Provide the [X, Y] coordinate of the cell's center where the given text is located.  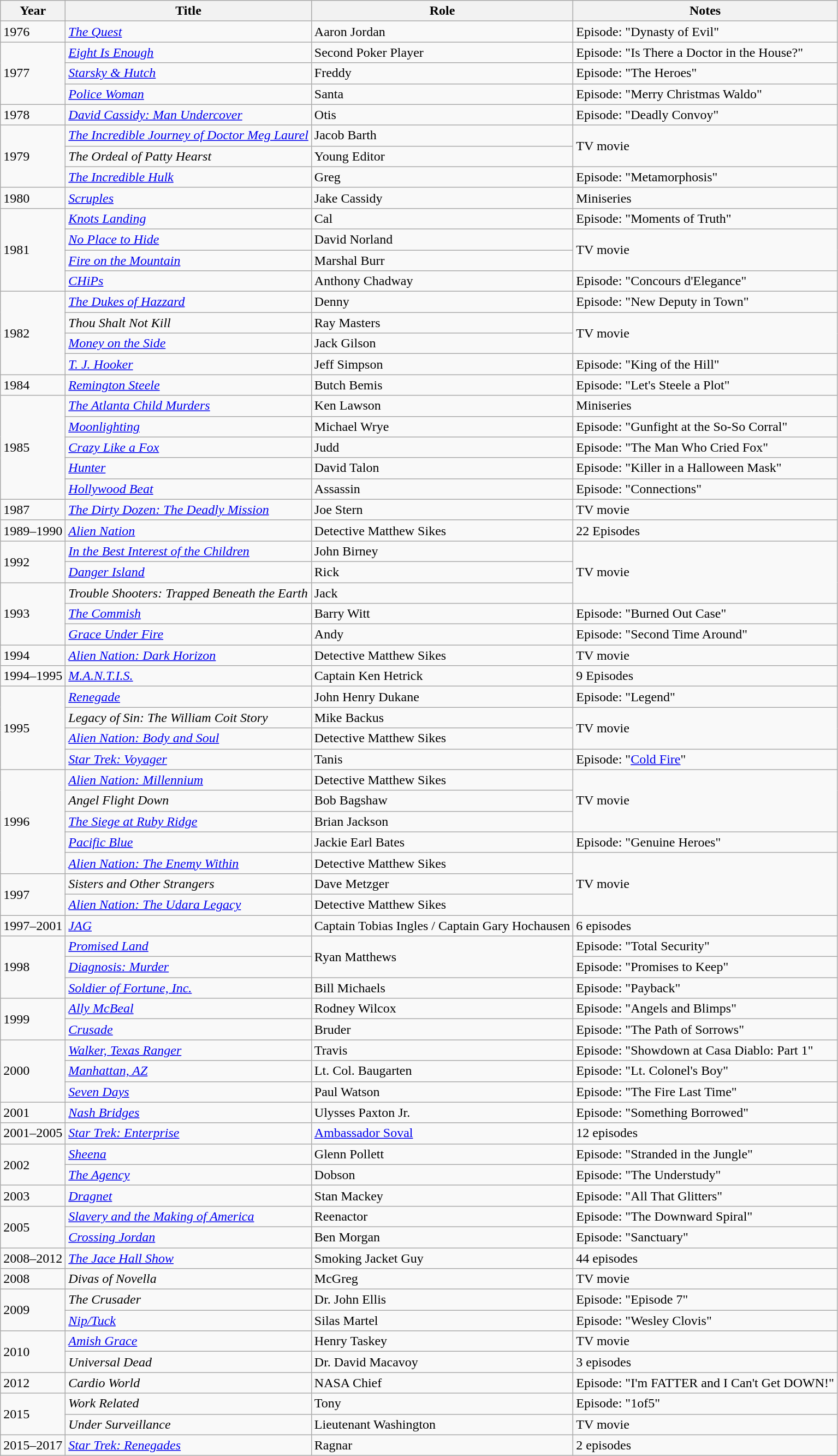
Reenactor [442, 1216]
44 episodes [705, 1258]
Dobson [442, 1175]
The Dukes of Hazzard [189, 302]
Ray Masters [442, 323]
Moonlighting [189, 427]
1985 [33, 447]
Sisters and Other Strangers [189, 884]
Year [33, 11]
Episode: "I'm FATTER and I Can't Get DOWN!" [705, 1383]
Ryan Matthews [442, 957]
Alien Nation: Millennium [189, 780]
Nash Bridges [189, 1112]
Amish Grace [189, 1341]
Episode: "The Understudy" [705, 1175]
Episode: "1of5" [705, 1404]
Episode: "The Man Who Cried Fox" [705, 447]
Jeff Simpson [442, 364]
2003 [33, 1195]
NASA Chief [442, 1383]
Ken Lawson [442, 406]
Star Trek: Enterprise [189, 1133]
Episode: "Gunfight at the So-So Corral" [705, 427]
2009 [33, 1310]
In the Best Interest of the Children [189, 551]
Slavery and the Making of America [189, 1216]
Renegade [189, 697]
Young Editor [442, 156]
1984 [33, 385]
2012 [33, 1383]
The Atlanta Child Murders [189, 406]
Episode: "Showdown at Casa Diablo: Part 1" [705, 1050]
Remington Steele [189, 385]
Jake Cassidy [442, 198]
2005 [33, 1227]
9 Episodes [705, 676]
JAG [189, 926]
Scruples [189, 198]
Second Poker Player [442, 52]
2008 [33, 1279]
1999 [33, 1019]
Alien Nation: The Udara Legacy [189, 904]
Dr. John Ellis [442, 1300]
The Crusader [189, 1300]
David Cassidy: Man Undercover [189, 115]
1997–2001 [33, 926]
Promised Land [189, 946]
Work Related [189, 1404]
Andy [442, 635]
David Norland [442, 239]
1976 [33, 32]
Episode: "Payback" [705, 988]
Danger Island [189, 572]
1978 [33, 115]
The Siege at Ruby Ridge [189, 821]
1992 [33, 561]
Eight Is Enough [189, 52]
Episode: "Is There a Doctor in the House?" [705, 52]
Episode: "Lt. Colonel's Boy" [705, 1071]
1979 [33, 156]
Episode: "Connections" [705, 489]
Assassin [442, 489]
Alien Nation: Dark Horizon [189, 655]
Santa [442, 94]
Knots Landing [189, 218]
1994–1995 [33, 676]
1980 [33, 198]
Tanis [442, 759]
Episode: "Promises to Keep" [705, 967]
Brian Jackson [442, 821]
M.A.N.T.I.S. [189, 676]
Title [189, 11]
Role [442, 11]
Hollywood Beat [189, 489]
Angel Flight Down [189, 801]
Divas of Novella [189, 1279]
Butch Bemis [442, 385]
Bob Bagshaw [442, 801]
Alien Nation: The Enemy Within [189, 863]
No Place to Hide [189, 239]
Ragnar [442, 1445]
Episode: "Wesley Clovis" [705, 1321]
Grace Under Fire [189, 635]
John Henry Dukane [442, 697]
Episode: "Deadly Convoy" [705, 115]
Bruder [442, 1029]
Bill Michaels [442, 988]
Ben Morgan [442, 1237]
2015 [33, 1414]
McGreg [442, 1279]
Under Surveillance [189, 1424]
22 Episodes [705, 530]
Lieutenant Washington [442, 1424]
2010 [33, 1352]
2 episodes [705, 1445]
Joe Stern [442, 510]
Jackie Earl Bates [442, 842]
Cardio World [189, 1383]
Episode: "The Downward Spiral" [705, 1216]
Pacific Blue [189, 842]
2001–2005 [33, 1133]
Michael Wrye [442, 427]
1989–1990 [33, 530]
Episode: "Cold Fire" [705, 759]
Marshal Burr [442, 261]
Episode: "Legend" [705, 697]
Rodney Wilcox [442, 1009]
Dragnet [189, 1195]
Episode: "Stranded in the Jungle" [705, 1154]
Fire on the Mountain [189, 261]
1993 [33, 613]
The Dirty Dozen: The Deadly Mission [189, 510]
The Commish [189, 614]
Barry Witt [442, 614]
The Ordeal of Patty Hearst [189, 156]
Captain Ken Hetrick [442, 676]
2002 [33, 1164]
Money on the Side [189, 344]
Episode: "The Path of Sorrows" [705, 1029]
Crossing Jordan [189, 1237]
Smoking Jacket Guy [442, 1258]
1998 [33, 967]
Aaron Jordan [442, 32]
Hunter [189, 468]
Walker, Texas Ranger [189, 1050]
Episode: "Episode 7" [705, 1300]
12 episodes [705, 1133]
Episode: "The Heroes" [705, 73]
Glenn Pollett [442, 1154]
Jack [442, 593]
Captain Tobias Ingles / Captain Gary Hochausen [442, 926]
Nip/Tuck [189, 1321]
Universal Dead [189, 1362]
Episode: "Sanctuary" [705, 1237]
Sheena [189, 1154]
Trouble Shooters: Trapped Beneath the Earth [189, 593]
Episode: "Moments of Truth" [705, 218]
Ulysses Paxton Jr. [442, 1112]
1997 [33, 894]
Greg [442, 177]
The Quest [189, 32]
Ambassador Soval [442, 1133]
Episode: "Let's Steele a Plot" [705, 385]
Tony [442, 1404]
2015–2017 [33, 1445]
Episode: "Metamorphosis" [705, 177]
The Incredible Hulk [189, 177]
Diagnosis: Murder [189, 967]
Paul Watson [442, 1092]
Crazy Like a Fox [189, 447]
Episode: "Concours d'Elegance" [705, 281]
Judd [442, 447]
Cal [442, 218]
Episode: "Burned Out Case" [705, 614]
Dr. David Macavoy [442, 1362]
Lt. Col. Baugarten [442, 1071]
Episode: "New Deputy in Town" [705, 302]
Silas Martel [442, 1321]
Rick [442, 572]
2008–2012 [33, 1258]
Freddy [442, 73]
Otis [442, 115]
Ally McBeal [189, 1009]
Notes [705, 11]
1987 [33, 510]
Soldier of Fortune, Inc. [189, 988]
Henry Taskey [442, 1341]
CHiPs [189, 281]
1981 [33, 250]
Denny [442, 302]
Alien Nation: Body and Soul [189, 738]
T. J. Hooker [189, 364]
1982 [33, 333]
The Agency [189, 1175]
Episode: "King of the Hill" [705, 364]
Star Trek: Voyager [189, 759]
1994 [33, 655]
Starsky & Hutch [189, 73]
6 episodes [705, 926]
1977 [33, 73]
Travis [442, 1050]
2001 [33, 1112]
John Birney [442, 551]
Episode: "Something Borrowed" [705, 1112]
The Incredible Journey of Doctor Meg Laurel [189, 135]
2000 [33, 1071]
Alien Nation [189, 530]
Episode: "All That Glitters" [705, 1195]
Episode: "Dynasty of Evil" [705, 32]
Stan Mackey [442, 1195]
1996 [33, 821]
Jack Gilson [442, 344]
Episode: "Second Time Around" [705, 635]
Episode: "Merry Christmas Waldo" [705, 94]
Mike Backus [442, 718]
3 episodes [705, 1362]
Seven Days [189, 1092]
Manhattan, AZ [189, 1071]
Star Trek: Renegades [189, 1445]
1995 [33, 728]
Anthony Chadway [442, 281]
Legacy of Sin: The William Coit Story [189, 718]
Episode: "Total Security" [705, 946]
Episode: "Angels and Blimps" [705, 1009]
Crusade [189, 1029]
Jacob Barth [442, 135]
Dave Metzger [442, 884]
David Talon [442, 468]
Episode: "The Fire Last Time" [705, 1092]
Police Woman [189, 94]
Episode: "Genuine Heroes" [705, 842]
Episode: "Killer in a Halloween Mask" [705, 468]
The Jace Hall Show [189, 1258]
Thou Shalt Not Kill [189, 323]
